Search for the cell housing the specified text and yield its (X, Y) center coordinate. 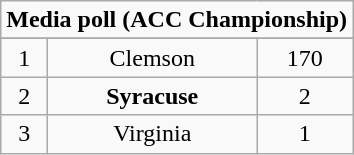
170 (305, 58)
Syracuse (152, 96)
Virginia (152, 134)
Media poll (ACC Championship) (177, 20)
3 (24, 134)
Clemson (152, 58)
